Pinpoint the cell where the given text exists, returning its (x, y) midpoint coordinate. 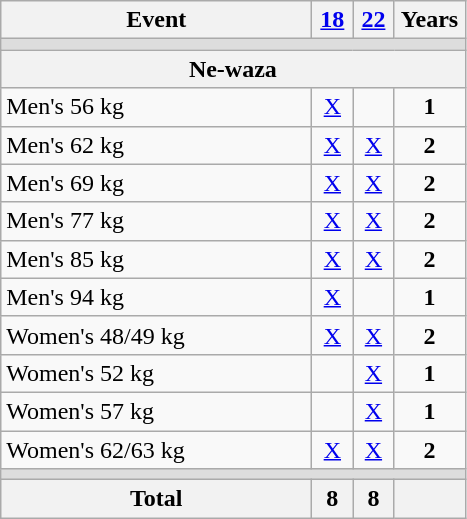
Women's 62/63 kg (156, 449)
Years (430, 20)
Women's 57 kg (156, 411)
Men's 69 kg (156, 183)
Women's 52 kg (156, 373)
Women's 48/49 kg (156, 335)
Men's 85 kg (156, 259)
Total (156, 499)
22 (374, 20)
Ne-waza (233, 69)
Men's 94 kg (156, 297)
Event (156, 20)
Men's 62 kg (156, 145)
Men's 77 kg (156, 221)
Men's 56 kg (156, 107)
18 (332, 20)
